Return the [X, Y] coordinate for the center point of the cell that contains the specified text.  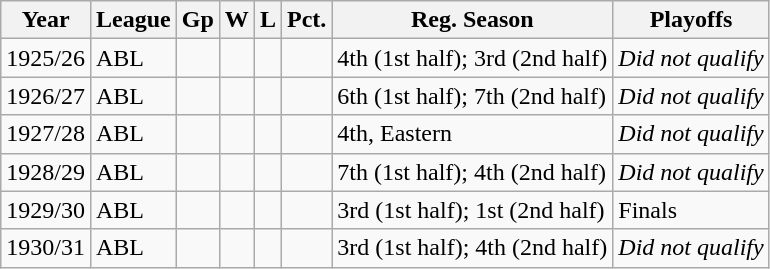
L [268, 20]
Year [46, 20]
Finals [691, 210]
1926/27 [46, 96]
1927/28 [46, 134]
Playoffs [691, 20]
3rd (1st half); 1st (2nd half) [472, 210]
League [133, 20]
Reg. Season [472, 20]
1929/30 [46, 210]
Gp [198, 20]
1930/31 [46, 248]
4th (1st half); 3rd (2nd half) [472, 58]
1928/29 [46, 172]
1925/26 [46, 58]
W [236, 20]
4th, Eastern [472, 134]
3rd (1st half); 4th (2nd half) [472, 248]
6th (1st half); 7th (2nd half) [472, 96]
Pct. [306, 20]
7th (1st half); 4th (2nd half) [472, 172]
